Detect which cell encompasses the target text, then output its (x, y) center coordinate. 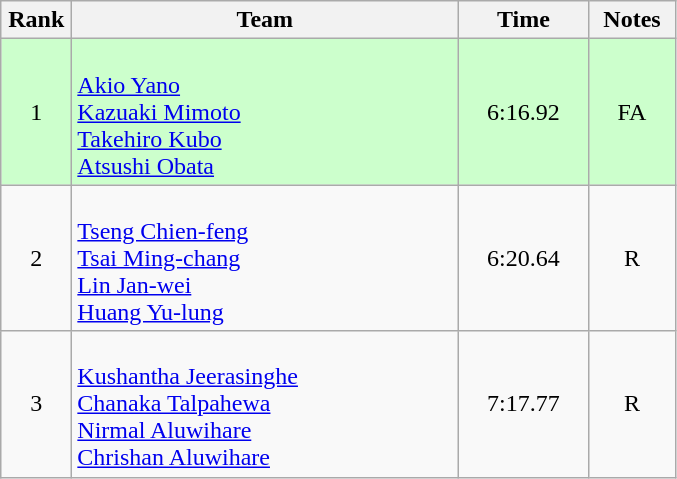
1 (36, 112)
2 (36, 258)
Tseng Chien-fengTsai Ming-changLin Jan-weiHuang Yu-lung (265, 258)
Rank (36, 20)
Team (265, 20)
FA (632, 112)
3 (36, 404)
6:16.92 (524, 112)
Kushantha JeerasingheChanaka TalpahewaNirmal AluwihareChrishan Aluwihare (265, 404)
7:17.77 (524, 404)
Akio YanoKazuaki MimotoTakehiro KuboAtsushi Obata (265, 112)
Time (524, 20)
6:20.64 (524, 258)
Notes (632, 20)
